Determine the [x, y] coordinate at the center of the cell enclosing the given text.  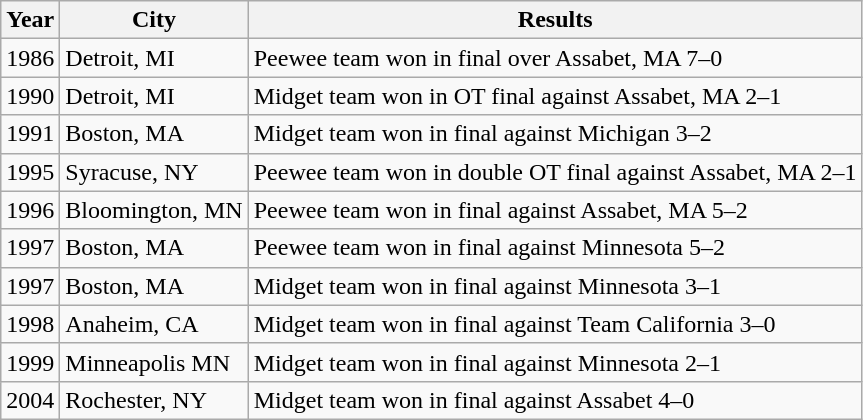
1999 [30, 362]
Bloomington, MN [154, 210]
Midget team won in OT final against Assabet, MA 2–1 [555, 96]
Midget team won in final against Assabet 4–0 [555, 400]
1995 [30, 172]
Minneapolis MN [154, 362]
Peewee team won in final against Assabet, MA 5–2 [555, 210]
2004 [30, 400]
Rochester, NY [154, 400]
Peewee team won in final against Minnesota 5–2 [555, 248]
1986 [30, 58]
Midget team won in final against Minnesota 2–1 [555, 362]
Results [555, 20]
1998 [30, 324]
Syracuse, NY [154, 172]
Year [30, 20]
Midget team won in final against Team California 3–0 [555, 324]
Anaheim, CA [154, 324]
1990 [30, 96]
City [154, 20]
Midget team won in final against Minnesota 3–1 [555, 286]
Peewee team won in double OT final against Assabet, MA 2–1 [555, 172]
Peewee team won in final over Assabet, MA 7–0 [555, 58]
Midget team won in final against Michigan 3–2 [555, 134]
1996 [30, 210]
1991 [30, 134]
